Identify which cell holds the provided text, then report its (x, y) central coordinate. 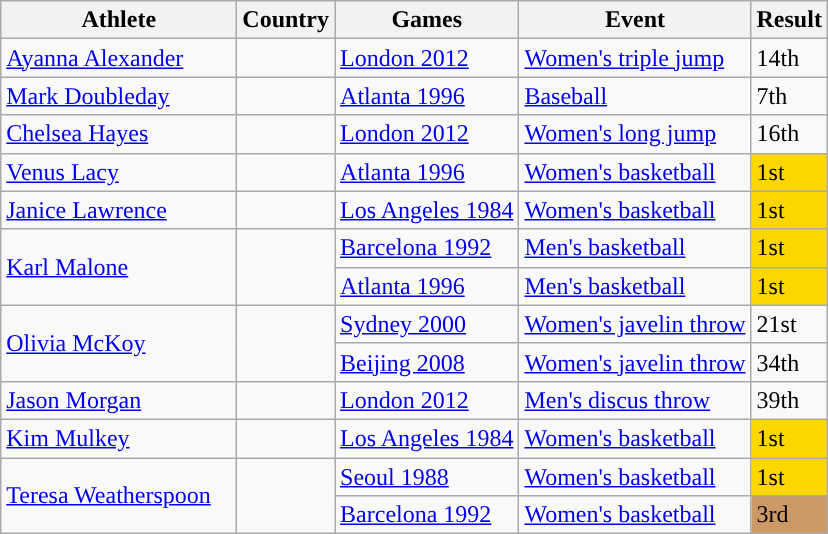
Janice Lawrence (119, 210)
Mark Doubleday (119, 96)
Games (427, 20)
Result (789, 20)
Seoul 1988 (427, 477)
Beijing 2008 (427, 362)
Venus Lacy (119, 172)
14th (789, 58)
Jason Morgan (119, 400)
Women's long jump (635, 134)
Olivia McKoy (119, 343)
Women's triple jump (635, 58)
34th (789, 362)
Men's discus throw (635, 400)
Baseball (635, 96)
Event (635, 20)
3rd (789, 515)
7th (789, 96)
Karl Malone (119, 267)
21st (789, 324)
Athlete (119, 20)
Teresa Weatherspoon (119, 496)
16th (789, 134)
Ayanna Alexander (119, 58)
Sydney 2000 (427, 324)
Country (286, 20)
Chelsea Hayes (119, 134)
Kim Mulkey (119, 438)
39th (789, 400)
